Return (X, Y) of the center of cell containing provided text 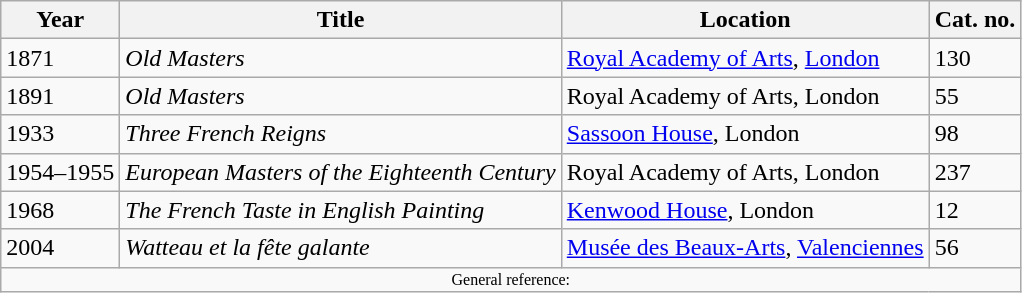
Cat. no. (975, 20)
237 (975, 172)
Title (340, 20)
General reference: (511, 279)
1954–1955 (60, 172)
Three French Reigns (340, 134)
1891 (60, 96)
Year (60, 20)
Kenwood House, London (745, 210)
55 (975, 96)
98 (975, 134)
1933 (60, 134)
1871 (60, 58)
The French Taste in English Painting (340, 210)
56 (975, 248)
Location (745, 20)
130 (975, 58)
1968 (60, 210)
12 (975, 210)
2004 (60, 248)
Watteau et la fête galante (340, 248)
Sassoon House, London (745, 134)
European Masters of the Eighteenth Century (340, 172)
Musée des Beaux-Arts, Valenciennes (745, 248)
